From the cell containing the given text, extract its center point as [X, Y] coordinate. 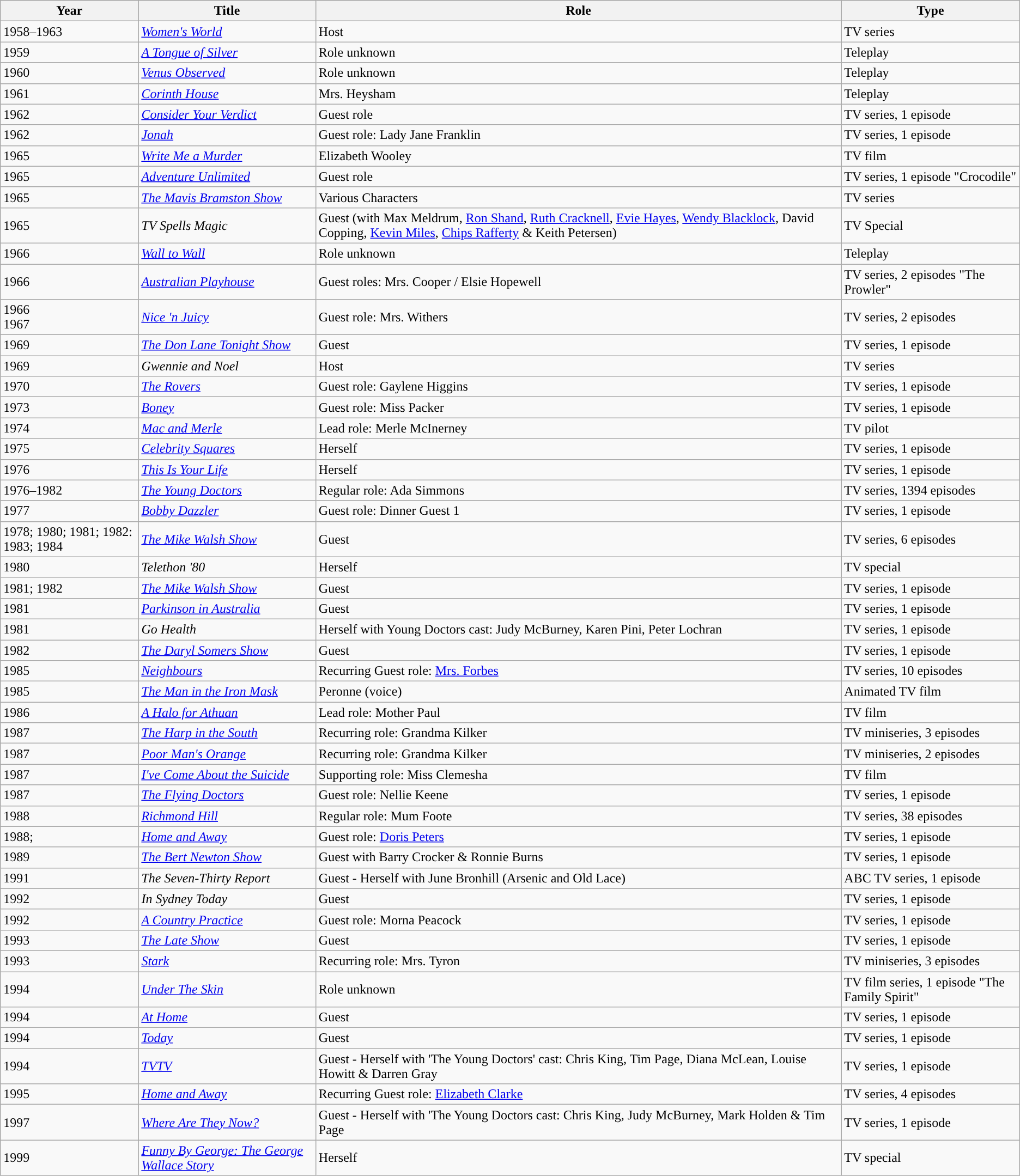
1982 [70, 650]
Today [227, 1038]
1978; 1980; 1981; 1982: 1983; 1984 [70, 539]
Richmond Hill [227, 816]
1995 [70, 1094]
TV series, 1 episode "Crocodile" [931, 176]
Go Health [227, 629]
Herself with Young Doctors cast: Judy McBurney, Karen Pini, Peter Lochran [578, 629]
1976 [70, 470]
Guest - Herself with June Bronhill (Arsenic and Old Lace) [578, 878]
1989 [70, 857]
1976–1982 [70, 490]
1959 [70, 52]
TV Special [931, 226]
I've Come About the Suicide [227, 775]
Under The Skin [227, 989]
1988 [70, 816]
The Don Lane Tonight Show [227, 345]
1958–1963 [70, 32]
The Bert Newton Show [227, 857]
Elizabeth Wooley [578, 156]
The Daryl Somers Show [227, 650]
Telethon '80 [227, 567]
1980 [70, 567]
Regular role: Mum Foote [578, 816]
TV series, 2 episodes "The Prowler" [931, 281]
The Rovers [227, 387]
Where Are They Now? [227, 1122]
Recurring Guest role: Elizabeth Clarke [578, 1094]
Guest role: Gaylene Higgins [578, 387]
Celebrity Squares [227, 449]
The Young Doctors [227, 490]
ABC TV series, 1 episode [931, 878]
Australian Playhouse [227, 281]
Animated TV film [931, 692]
Role [578, 11]
TV pilot [931, 428]
1974 [70, 428]
Bobby Dazzler [227, 511]
TV Spells Magic [227, 226]
Guest (with Max Meldrum, Ron Shand, Ruth Cracknell, Evie Hayes, Wendy Blacklock, David Copping, Kevin Miles, Chips Rafferty & Keith Petersen) [578, 226]
Peronne (voice) [578, 692]
19661967 [70, 317]
Gwennie and Noel [227, 366]
Boney [227, 407]
Type [931, 11]
Guest role: Nellie Keene [578, 795]
Guest - Herself with 'The Young Doctors' cast: Chris King, Tim Page, Diana McLean, Louise Howitt & Darren Gray [578, 1067]
1961 [70, 94]
Lead role: Mother Paul [578, 712]
Corinth House [227, 94]
Jonah [227, 135]
A Country Practice [227, 919]
Adventure Unlimited [227, 176]
The Mavis Bramston Show [227, 197]
1973 [70, 407]
Guest - Herself with 'The Young Doctors cast: Chris King, Judy McBurney, Mark Holden & Tim Page [578, 1122]
1988; [70, 837]
TV series, 10 episodes [931, 671]
At Home [227, 1017]
A Halo for Athuan [227, 712]
1960 [70, 73]
1977 [70, 511]
Parkinson in Australia [227, 608]
1991 [70, 878]
TV series, 4 episodes [931, 1094]
Recurring role: Mrs. Tyron [578, 961]
Guest role: Miss Packer [578, 407]
Mrs. Heysham [578, 94]
Supporting role: Miss Clemesha [578, 775]
Various Characters [578, 197]
Guest roles: Mrs. Cooper / Elsie Hopewell [578, 281]
TV series, 2 episodes [931, 317]
TV series, 1394 episodes [931, 490]
Stark [227, 961]
TVTV [227, 1067]
The Harp in the South [227, 733]
1986 [70, 712]
Venus Observed [227, 73]
Guest with Barry Crocker & Ronnie Burns [578, 857]
Guest role: Lady Jane Franklin [578, 135]
Neighbours [227, 671]
Women's World [227, 32]
Lead role: Merle McInerney [578, 428]
1997 [70, 1122]
Mac and Merle [227, 428]
Guest role: Dinner Guest 1 [578, 511]
1981; 1982 [70, 588]
Wall to Wall [227, 253]
1999 [70, 1158]
This Is Your Life [227, 470]
Guest role: Doris Peters [578, 837]
Consider Your Verdict [227, 114]
TV series, 38 episodes [931, 816]
Recurring Guest role: Mrs. Forbes [578, 671]
Regular role: Ada Simmons [578, 490]
Guest role: Mrs. Withers [578, 317]
A Tongue of Silver [227, 52]
Write Me a Murder [227, 156]
Funny By George: The George Wallace Story [227, 1158]
The Flying Doctors [227, 795]
Poor Man's Orange [227, 754]
Nice 'n Juicy [227, 317]
TV film series, 1 episode "The Family Spirit" [931, 989]
Year [70, 11]
The Seven-Thirty Report [227, 878]
The Man in the Iron Mask [227, 692]
The Late Show [227, 940]
Guest role: Morna Peacock [578, 919]
Title [227, 11]
1970 [70, 387]
1975 [70, 449]
TV miniseries, 2 episodes [931, 754]
TV series, 6 episodes [931, 539]
In Sydney Today [227, 899]
